From the cell containing the given text, extract its center point as [X, Y] coordinate. 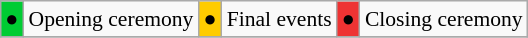
Closing ceremony [444, 19]
Final events [280, 19]
Opening ceremony [110, 19]
